Provide the (x, y) coordinate of the cell's center where the given text is located.  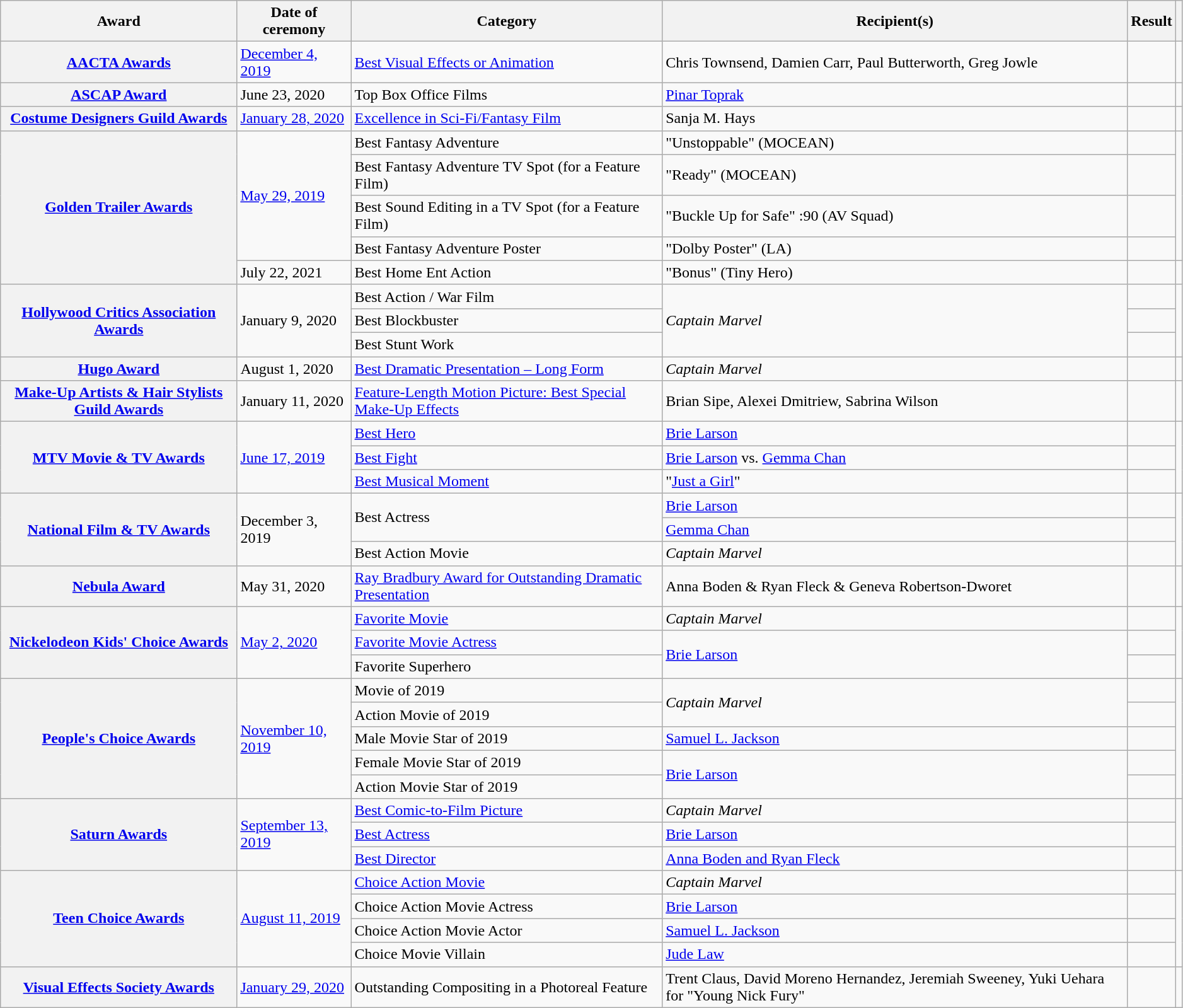
May 2, 2020 (294, 642)
Golden Trailer Awards (118, 207)
December 4, 2019 (294, 62)
National Film & TV Awards (118, 530)
September 13, 2019 (294, 835)
Favorite Superhero (507, 666)
Nebula Award (118, 586)
Best Fantasy Adventure Poster (507, 248)
Best Action / War Film (507, 296)
Award (118, 21)
Choice Movie Villain (507, 954)
People's Choice Awards (118, 738)
May 29, 2019 (294, 195)
Nickelodeon Kids' Choice Awards (118, 642)
Excellence in Sci-Fi/Fantasy Film (507, 119)
"Dolby Poster" (LA) (895, 248)
Date of ceremony (294, 21)
Visual Effects Society Awards (118, 987)
Best Hero (507, 434)
"Bonus" (Tiny Hero) (895, 272)
Best Dramatic Presentation – Long Form (507, 369)
Best Stunt Work (507, 344)
Action Movie of 2019 (507, 714)
Hugo Award (118, 369)
August 11, 2019 (294, 918)
Teen Choice Awards (118, 918)
Sanja M. Hays (895, 119)
Brian Sipe, Alexei Dmitriew, Sabrina Wilson (895, 401)
Make-Up Artists & Hair Stylists Guild Awards (118, 401)
Hollywood Critics Association Awards (118, 320)
Top Box Office Films (507, 95)
Choice Action Movie (507, 883)
AACTA Awards (118, 62)
"Ready" (MOCEAN) (895, 175)
Best Blockbuster (507, 320)
Ray Bradbury Award for Outstanding Dramatic Presentation (507, 586)
Best Director (507, 859)
November 10, 2019 (294, 738)
December 3, 2019 (294, 530)
January 11, 2020 (294, 401)
Outstanding Compositing in a Photoreal Feature (507, 987)
Trent Claus, David Moreno Hernandez, Jeremiah Sweeney, Yuki Uehara for "Young Nick Fury" (895, 987)
Favorite Movie (507, 618)
Action Movie Star of 2019 (507, 786)
Choice Action Movie Actor (507, 930)
Choice Action Movie Actress (507, 907)
August 1, 2020 (294, 369)
"Buckle Up for Safe" :90 (AV Squad) (895, 216)
Best Fantasy Adventure TV Spot (for a Feature Film) (507, 175)
Gemma Chan (895, 530)
Pinar Toprak (895, 95)
Female Movie Star of 2019 (507, 762)
Movie of 2019 (507, 690)
January 9, 2020 (294, 320)
Anna Boden & Ryan Fleck & Geneva Robertson-Dworet (895, 586)
July 22, 2021 (294, 272)
Male Movie Star of 2019 (507, 738)
Best Fight (507, 458)
Chris Townsend, Damien Carr, Paul Butterworth, Greg Jowle (895, 62)
Jude Law (895, 954)
June 17, 2019 (294, 458)
Best Comic-to-Film Picture (507, 811)
Recipient(s) (895, 21)
January 29, 2020 (294, 987)
Costume Designers Guild Awards (118, 119)
Feature-Length Motion Picture: Best Special Make-Up Effects (507, 401)
Best Home Ent Action (507, 272)
Saturn Awards (118, 835)
Anna Boden and Ryan Fleck (895, 859)
Favorite Movie Actress (507, 642)
Best Visual Effects or Animation (507, 62)
"Just a Girl" (895, 482)
Best Action Movie (507, 553)
MTV Movie & TV Awards (118, 458)
May 31, 2020 (294, 586)
January 28, 2020 (294, 119)
ASCAP Award (118, 95)
"Unstoppable" (MOCEAN) (895, 142)
Best Fantasy Adventure (507, 142)
June 23, 2020 (294, 95)
Best Musical Moment (507, 482)
Brie Larson vs. Gemma Chan (895, 458)
Result (1151, 21)
Category (507, 21)
Best Sound Editing in a TV Spot (for a Feature Film) (507, 216)
